Return the [X, Y] coordinate for the center point of the cell that contains the specified text.  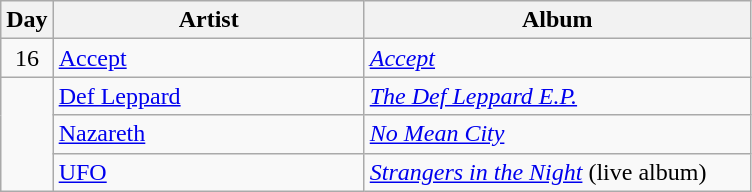
Day [27, 20]
Nazareth [208, 134]
No Mean City [557, 134]
16 [27, 58]
Strangers in the Night (live album) [557, 172]
Def Leppard [208, 96]
Artist [208, 20]
UFO [208, 172]
Album [557, 20]
The Def Leppard E.P. [557, 96]
